Pinpoint the cell where the given text exists, returning its (x, y) midpoint coordinate. 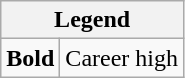
Legend (92, 20)
Bold (30, 58)
Career high (122, 58)
